From the cell containing the given text, extract its center point as [X, Y] coordinate. 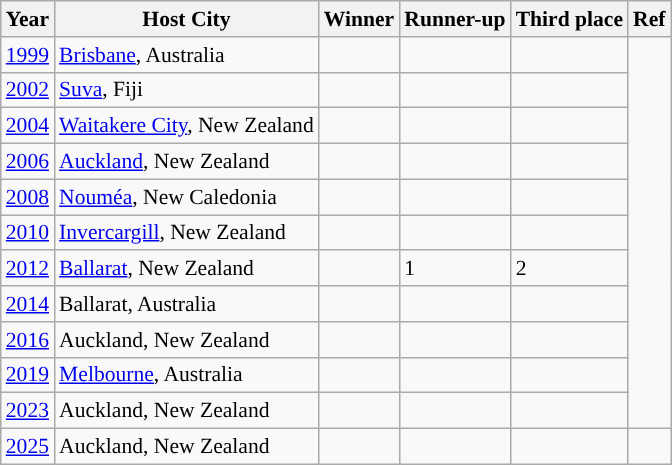
Nouméa, New Caledonia [186, 197]
Host City [186, 19]
1999 [28, 55]
2016 [28, 340]
2 [570, 269]
Third place [570, 19]
2023 [28, 411]
Ballarat, New Zealand [186, 269]
2025 [28, 447]
2006 [28, 162]
Melbourne, Australia [186, 375]
1 [454, 269]
2012 [28, 269]
2010 [28, 233]
Invercargill, New Zealand [186, 233]
2002 [28, 90]
Suva, Fiji [186, 90]
Brisbane, Australia [186, 55]
2019 [28, 375]
2008 [28, 197]
Ref [649, 19]
Year [28, 19]
2004 [28, 126]
Winner [360, 19]
Runner-up [454, 19]
Waitakere City, New Zealand [186, 126]
Ballarat, Australia [186, 304]
2014 [28, 304]
